Return the (X, Y) coordinate for the center point of the cell that contains the specified text.  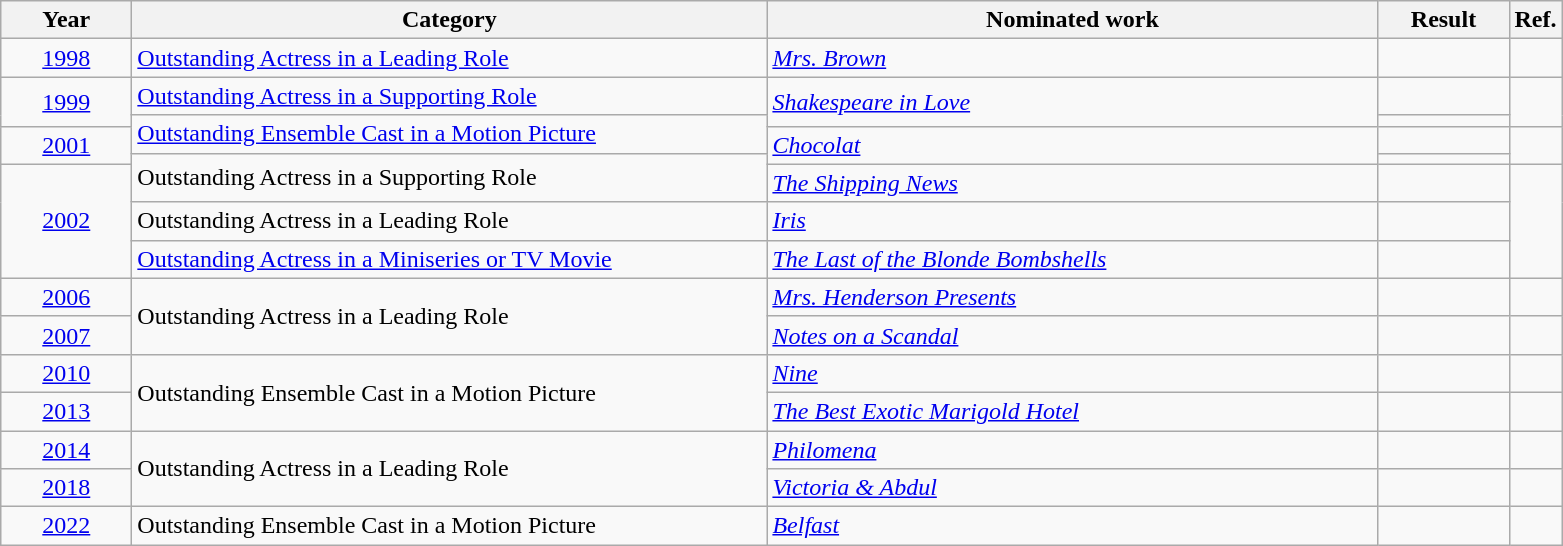
Victoria & Abdul (1072, 488)
2001 (66, 145)
Philomena (1072, 449)
Iris (1072, 221)
Year (66, 20)
1998 (66, 58)
2006 (66, 297)
Ref. (1536, 20)
Belfast (1072, 526)
Nominated work (1072, 20)
The Last of the Blonde Bombshells (1072, 259)
Mrs. Henderson Presents (1072, 297)
Category (450, 20)
The Best Exotic Marigold Hotel (1072, 411)
2013 (66, 411)
Chocolat (1072, 145)
1999 (66, 102)
2010 (66, 373)
Notes on a Scandal (1072, 335)
Nine (1072, 373)
Result (1444, 20)
2018 (66, 488)
2007 (66, 335)
2014 (66, 449)
Shakespeare in Love (1072, 102)
Outstanding Actress in a Miniseries or TV Movie (450, 259)
2022 (66, 526)
Mrs. Brown (1072, 58)
2002 (66, 221)
The Shipping News (1072, 183)
